Find where the given text appears and provide that cell's center as (x, y) coordinate. 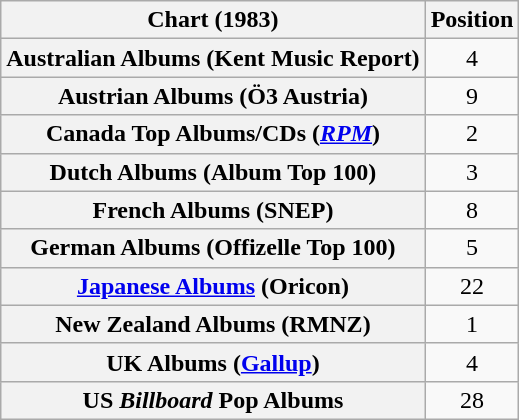
22 (472, 286)
3 (472, 172)
Canada Top Albums/CDs (RPM) (213, 134)
Australian Albums (Kent Music Report) (213, 58)
US Billboard Pop Albums (213, 400)
German Albums (Offizelle Top 100) (213, 248)
9 (472, 96)
1 (472, 324)
New Zealand Albums (RMNZ) (213, 324)
Position (472, 20)
French Albums (SNEP) (213, 210)
Austrian Albums (Ö3 Austria) (213, 96)
28 (472, 400)
UK Albums (Gallup) (213, 362)
2 (472, 134)
5 (472, 248)
Japanese Albums (Oricon) (213, 286)
Chart (1983) (213, 20)
8 (472, 210)
Dutch Albums (Album Top 100) (213, 172)
